Determine the [X, Y] coordinate at the center of the cell enclosing the given text.  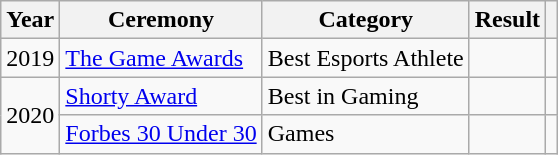
Games [366, 134]
2019 [30, 58]
Category [366, 20]
Forbes 30 Under 30 [161, 134]
Ceremony [161, 20]
The Game Awards [161, 58]
Result [507, 20]
Best Esports Athlete [366, 58]
Year [30, 20]
Shorty Award [161, 96]
2020 [30, 115]
Best in Gaming [366, 96]
